Detect which cell encompasses the target text, then output its [X, Y] center coordinate. 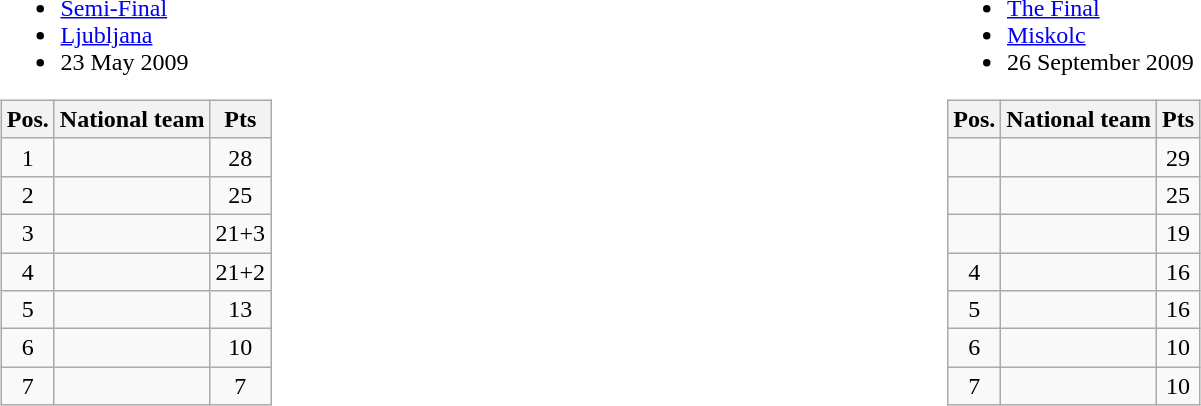
28 [240, 157]
13 [240, 310]
2 [28, 195]
19 [1178, 233]
29 [1178, 157]
1 [28, 157]
21+3 [240, 233]
3 [28, 233]
21+2 [240, 271]
